Pinpoint the cell where the given text exists, returning its [x, y] midpoint coordinate. 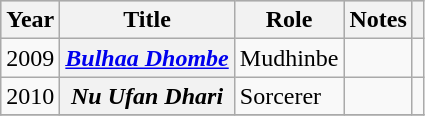
Notes [378, 20]
Role [289, 20]
2010 [30, 96]
Sorcerer [289, 96]
Nu Ufan Dhari [147, 96]
Title [147, 20]
2009 [30, 58]
Bulhaa Dhombe [147, 58]
Year [30, 20]
Mudhinbe [289, 58]
